From the cell containing the given text, extract its center point as (x, y) coordinate. 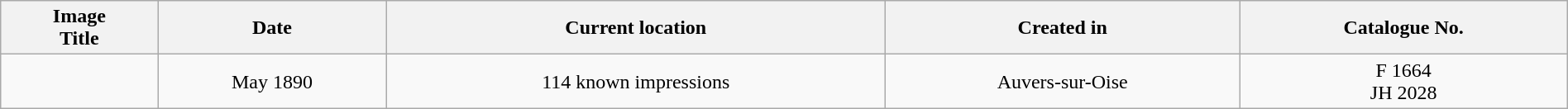
May 1890 (272, 81)
Current location (635, 28)
Catalogue No. (1403, 28)
114 known impressions (635, 81)
Auvers-sur-Oise (1062, 81)
Created in (1062, 28)
F 1664JH 2028 (1403, 81)
ImageTitle (79, 28)
Date (272, 28)
